Extract the (X, Y) coordinate from the center of the cell holding the provided text.  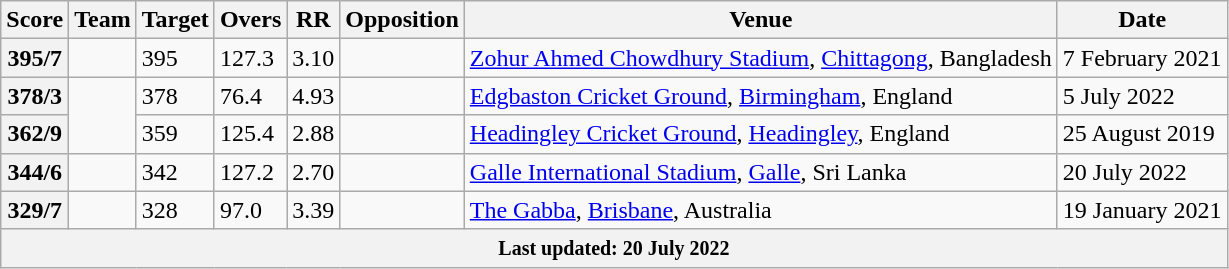
Date (1142, 20)
7 February 2021 (1142, 58)
RR (314, 20)
Team (103, 20)
Zohur Ahmed Chowdhury Stadium, Chittagong, Bangladesh (760, 58)
76.4 (250, 96)
4.93 (314, 96)
362/9 (35, 134)
2.70 (314, 172)
3.39 (314, 210)
378 (175, 96)
328 (175, 210)
Venue (760, 20)
25 August 2019 (1142, 134)
3.10 (314, 58)
395 (175, 58)
2.88 (314, 134)
20 July 2022 (1142, 172)
The Gabba, Brisbane, Australia (760, 210)
329/7 (35, 210)
359 (175, 134)
344/6 (35, 172)
Edgbaston Cricket Ground, Birmingham, England (760, 96)
Overs (250, 20)
127.2 (250, 172)
342 (175, 172)
97.0 (250, 210)
Last updated: 20 July 2022 (614, 248)
5 July 2022 (1142, 96)
Galle International Stadium, Galle, Sri Lanka (760, 172)
125.4 (250, 134)
395/7 (35, 58)
378/3 (35, 96)
Headingley Cricket Ground, Headingley, England (760, 134)
127.3 (250, 58)
Score (35, 20)
Target (175, 20)
19 January 2021 (1142, 210)
Opposition (402, 20)
